Extract the [X, Y] coordinate from the center of the cell holding the provided text.  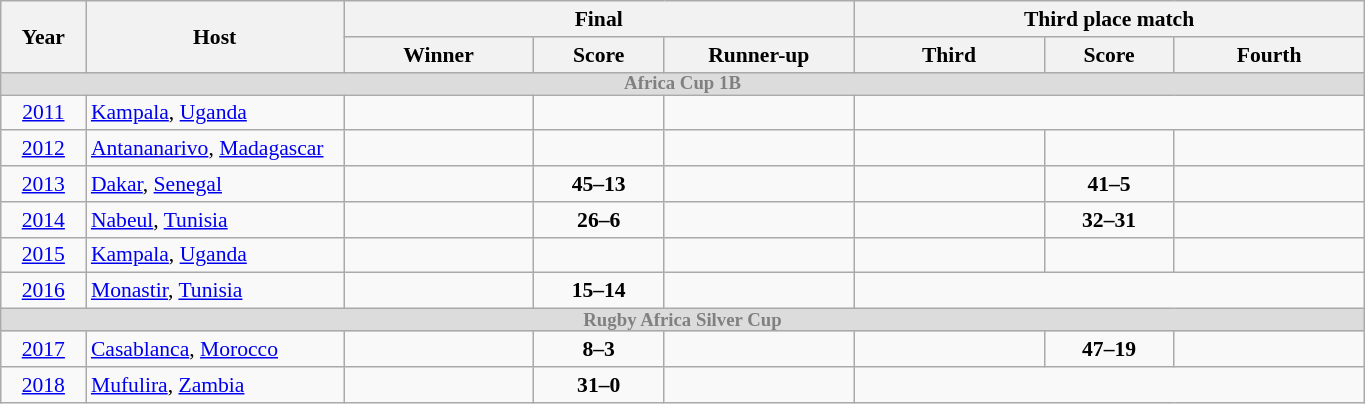
Nabeul, Tunisia [215, 220]
26–6 [599, 220]
2014 [44, 220]
Third place match [1109, 19]
Fourth [1269, 55]
2015 [44, 255]
2011 [44, 113]
Final [599, 19]
47–19 [1109, 349]
2018 [44, 385]
2013 [44, 184]
Runner-up [759, 55]
41–5 [1109, 184]
32–31 [1109, 220]
Antananarivo, Madagascar [215, 149]
15–14 [599, 291]
Rugby Africa Silver Cup [683, 320]
45–13 [599, 184]
Year [44, 36]
2017 [44, 349]
Casablanca, Morocco [215, 349]
Dakar, Senegal [215, 184]
Host [215, 36]
2012 [44, 149]
Africa Cup 1B [683, 83]
2016 [44, 291]
Third [949, 55]
8–3 [599, 349]
31–0 [599, 385]
Mufulira, Zambia [215, 385]
Winner [439, 55]
Monastir, Tunisia [215, 291]
